Return the (X, Y) coordinate for the center point of the cell that contains the specified text.  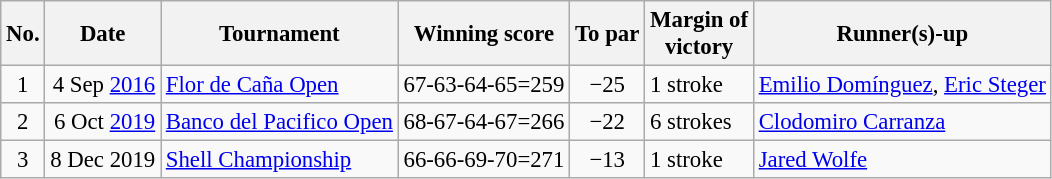
2 (23, 122)
4 Sep 2016 (103, 85)
Shell Championship (279, 160)
3 (23, 160)
Winning score (484, 34)
68-67-64-67=266 (484, 122)
−22 (608, 122)
66-66-69-70=271 (484, 160)
−13 (608, 160)
Flor de Caña Open (279, 85)
6 strokes (700, 122)
Date (103, 34)
Emilio Domínguez, Eric Steger (902, 85)
67-63-64-65=259 (484, 85)
Banco del Pacifico Open (279, 122)
To par (608, 34)
Jared Wolfe (902, 160)
6 Oct 2019 (103, 122)
Margin ofvictory (700, 34)
−25 (608, 85)
Runner(s)-up (902, 34)
Clodomiro Carranza (902, 122)
8 Dec 2019 (103, 160)
Tournament (279, 34)
1 (23, 85)
No. (23, 34)
